From the cell containing the given text, extract its center point as (x, y) coordinate. 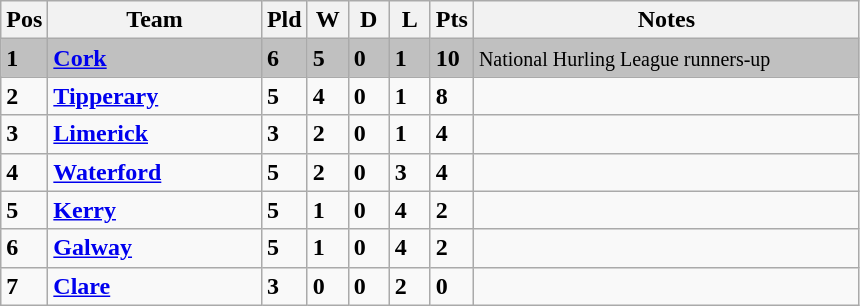
National Hurling League runners-up (666, 58)
W (328, 20)
Waterford (155, 172)
Pos (24, 20)
Limerick (155, 134)
8 (452, 96)
Galway (155, 248)
Tipperary (155, 96)
Pts (452, 20)
L (410, 20)
Clare (155, 286)
10 (452, 58)
Team (155, 20)
Notes (666, 20)
Kerry (155, 210)
Cork (155, 58)
7 (24, 286)
D (368, 20)
Pld (284, 20)
